Identify which cell holds the provided text, then report its (x, y) central coordinate. 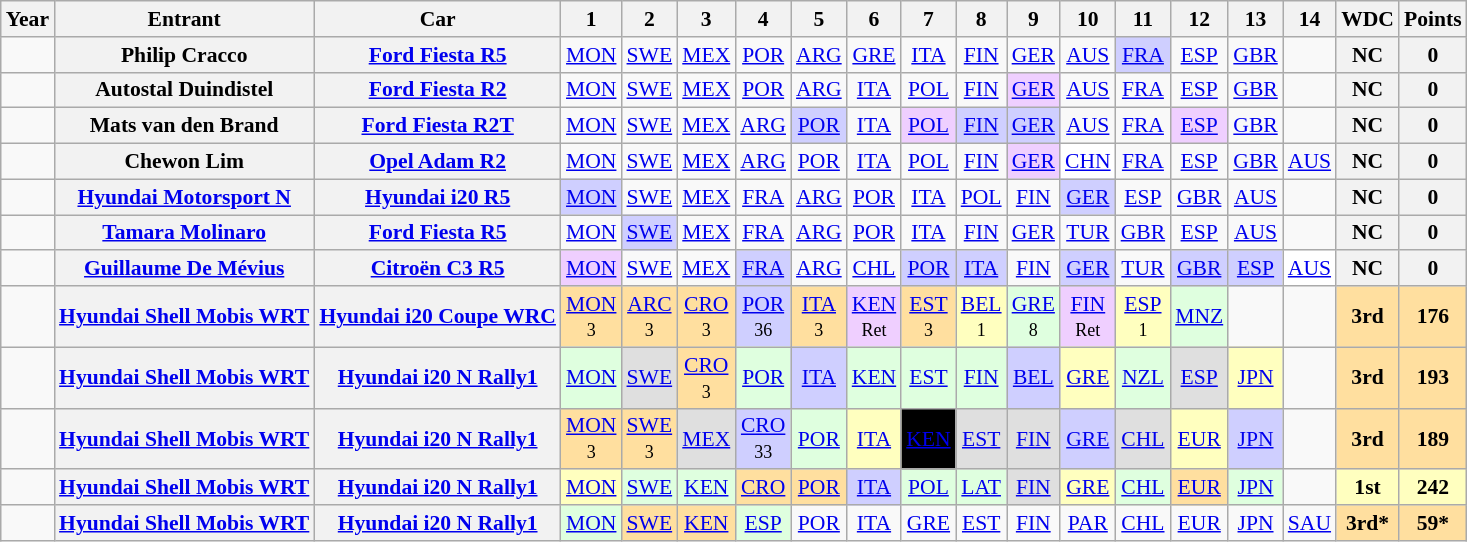
12 (1199, 19)
CHN (1088, 162)
ESP1 (1144, 316)
Hyundai i20 Coupe WRC (438, 316)
NZL (1144, 378)
Hyundai Motorsport N (184, 197)
10 (1088, 19)
242 (1433, 488)
EST3 (928, 316)
5 (819, 19)
SWE3 (649, 438)
LAT (982, 488)
Citroën C3 R5 (438, 269)
BEL1 (982, 316)
WDC (1368, 19)
7 (928, 19)
193 (1433, 378)
13 (1256, 19)
Guillaume De Mévius (184, 269)
CRO (763, 488)
189 (1433, 438)
Opel Adam R2 (438, 162)
3 (706, 19)
POR36 (763, 316)
MNZ (1199, 316)
Ford Fiesta R2T (438, 126)
GRE8 (1034, 316)
FINRet (1088, 316)
CRO33 (763, 438)
Tamara Molinaro (184, 233)
Mats van den Brand (184, 126)
8 (982, 19)
Points (1433, 19)
Year (28, 19)
ITA3 (819, 316)
Entrant (184, 19)
14 (1310, 19)
11 (1144, 19)
9 (1034, 19)
3rd* (1368, 523)
Hyundai i20 R5 (438, 197)
2 (649, 19)
ARC3 (649, 316)
6 (874, 19)
Autostal Duindistel (184, 90)
Ford Fiesta R2 (438, 90)
Car (438, 19)
PAR (1088, 523)
SAU (1310, 523)
4 (763, 19)
Chewon Lim (184, 162)
176 (1433, 316)
KENRet (874, 316)
59* (1433, 523)
1st (1368, 488)
BEL (1034, 378)
Philip Cracco (184, 55)
1 (592, 19)
